Determine the [x, y] coordinate at the center of the cell enclosing the given text.  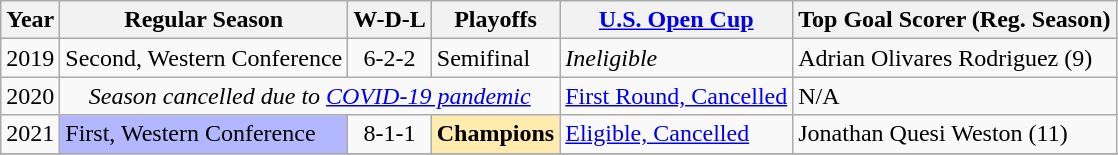
Regular Season [204, 20]
Season cancelled due to COVID-19 pandemic [310, 96]
2020 [30, 96]
Playoffs [495, 20]
First, Western Conference [204, 134]
Adrian Olivares Rodriguez (9) [954, 58]
Jonathan Quesi Weston (11) [954, 134]
Eligible, Cancelled [676, 134]
Semifinal [495, 58]
2019 [30, 58]
Champions [495, 134]
W-D-L [390, 20]
Ineligible [676, 58]
Second, Western Conference [204, 58]
Year [30, 20]
Top Goal Scorer (Reg. Season) [954, 20]
U.S. Open Cup [676, 20]
First Round, Cancelled [676, 96]
6-2-2 [390, 58]
2021 [30, 134]
8-1-1 [390, 134]
N/A [954, 96]
